Detect which cell encompasses the target text, then output its (X, Y) center coordinate. 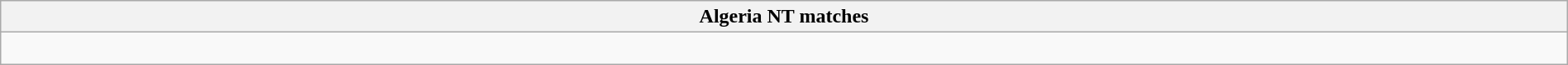
Algeria NT matches (784, 17)
